Scan for the cell matching the given text and deliver its [x, y] coordinate at center. 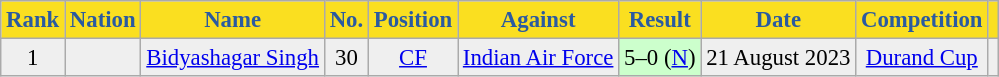
Result [660, 20]
Position [412, 20]
Rank [33, 20]
Name [232, 20]
Indian Air Force [538, 58]
Nation [103, 20]
Bidyashagar Singh [232, 58]
21 August 2023 [778, 58]
No. [346, 20]
Competition [922, 20]
Durand Cup [922, 58]
1 [33, 58]
5–0 (N) [660, 58]
Date [778, 20]
30 [346, 58]
Against [538, 20]
CF [412, 58]
